Pinpoint the cell where the given text exists, returning its [x, y] midpoint coordinate. 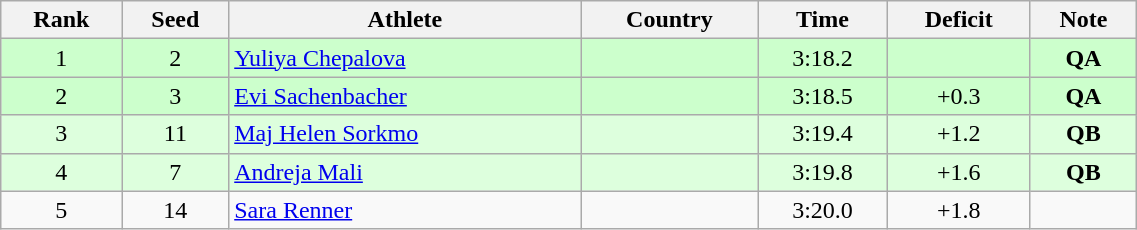
+0.3 [958, 96]
3:18.5 [823, 96]
Country [670, 20]
Note [1084, 20]
Rank [62, 20]
Sara Renner [405, 210]
Seed [176, 20]
Athlete [405, 20]
Deficit [958, 20]
5 [62, 210]
3:20.0 [823, 210]
11 [176, 134]
Evi Sachenbacher [405, 96]
Maj Helen Sorkmo [405, 134]
+1.8 [958, 210]
1 [62, 58]
4 [62, 172]
7 [176, 172]
Yuliya Chepalova [405, 58]
Andreja Mali [405, 172]
3:19.4 [823, 134]
3:19.8 [823, 172]
+1.2 [958, 134]
14 [176, 210]
3:18.2 [823, 58]
+1.6 [958, 172]
Time [823, 20]
